Scan for the cell matching the given text and deliver its (X, Y) coordinate at center. 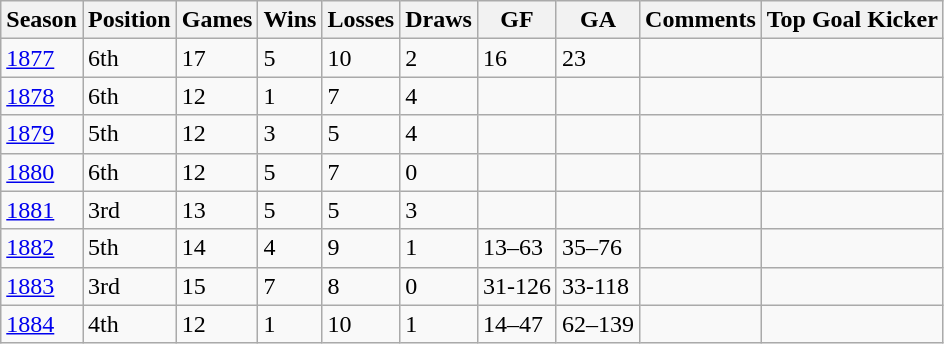
GF (516, 20)
1881 (42, 210)
14 (217, 248)
Position (129, 20)
1880 (42, 172)
1882 (42, 248)
14–47 (516, 324)
Losses (361, 20)
4th (129, 324)
1884 (42, 324)
13–63 (516, 248)
33-118 (598, 286)
31-126 (516, 286)
35–76 (598, 248)
62–139 (598, 324)
Games (217, 20)
16 (516, 58)
1877 (42, 58)
15 (217, 286)
Top Goal Kicker (852, 20)
23 (598, 58)
1878 (42, 96)
13 (217, 210)
8 (361, 286)
Draws (439, 20)
Season (42, 20)
Wins (290, 20)
9 (361, 248)
2 (439, 58)
Comments (701, 20)
1879 (42, 134)
GA (598, 20)
1883 (42, 286)
17 (217, 58)
